Identify which cell holds the provided text, then report its [X, Y] central coordinate. 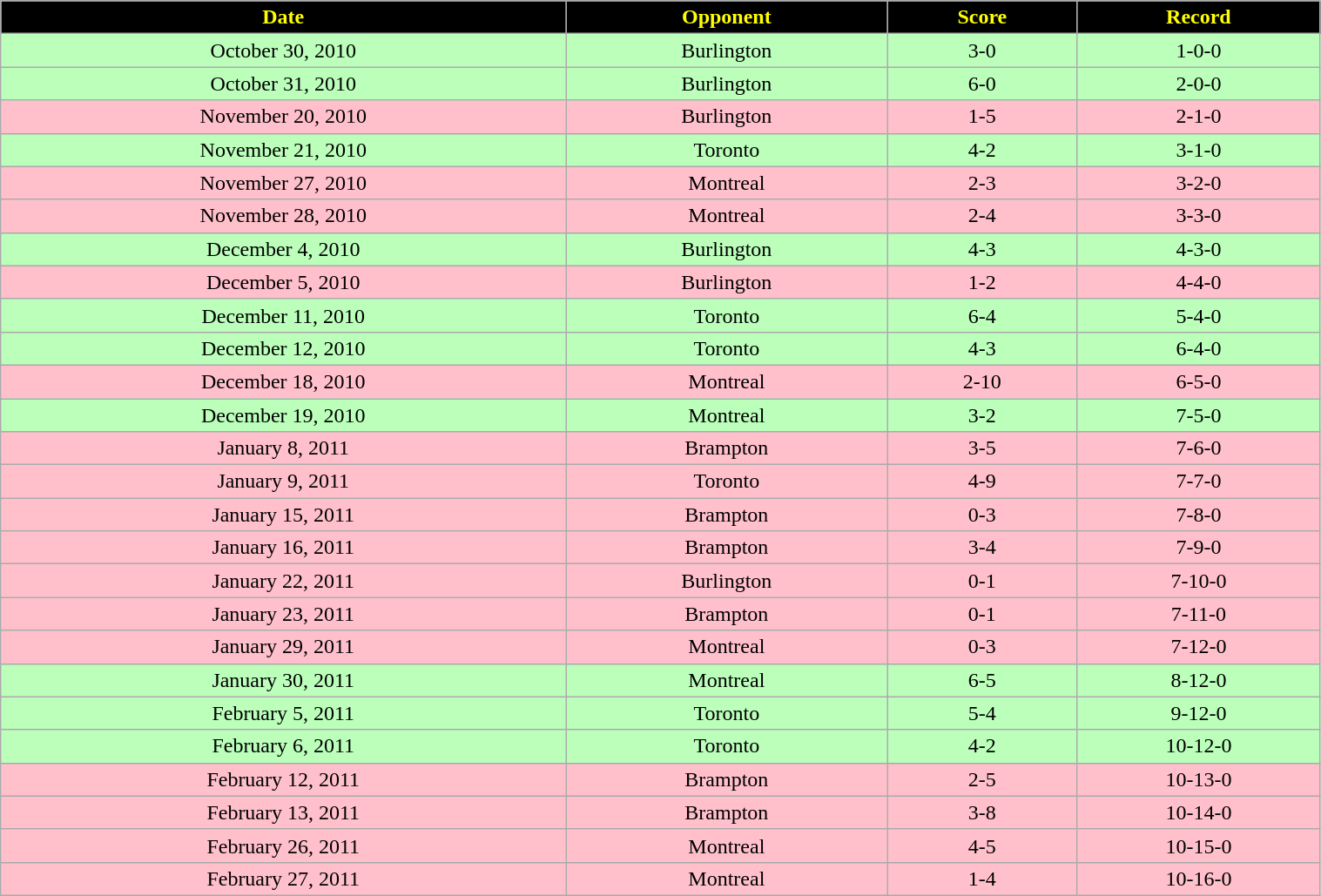
December 11, 2010 [284, 315]
Date [284, 17]
February 5, 2011 [284, 713]
4-9 [982, 482]
January 9, 2011 [284, 482]
7-6-0 [1198, 448]
January 16, 2011 [284, 548]
2-1-0 [1198, 117]
3-1-0 [1198, 150]
6-4 [982, 315]
4-3-0 [1198, 249]
10-15-0 [1198, 845]
Record [1198, 17]
7-11-0 [1198, 614]
1-4 [982, 879]
7-5-0 [1198, 415]
7-8-0 [1198, 515]
December 12, 2010 [284, 348]
10-14-0 [1198, 812]
6-4-0 [1198, 348]
2-3 [982, 183]
3-5 [982, 448]
January 8, 2011 [284, 448]
February 27, 2011 [284, 879]
9-12-0 [1198, 713]
October 31, 2010 [284, 84]
7-7-0 [1198, 482]
January 30, 2011 [284, 680]
January 29, 2011 [284, 647]
2-0-0 [1198, 84]
3-2-0 [1198, 183]
October 30, 2010 [284, 51]
3-3-0 [1198, 216]
November 20, 2010 [284, 117]
November 27, 2010 [284, 183]
November 21, 2010 [284, 150]
8-12-0 [1198, 680]
2-10 [982, 381]
January 15, 2011 [284, 515]
Opponent [726, 17]
7-12-0 [1198, 647]
4-4-0 [1198, 282]
3-0 [982, 51]
5-4 [982, 713]
1-2 [982, 282]
November 28, 2010 [284, 216]
1-0-0 [1198, 51]
6-5 [982, 680]
February 6, 2011 [284, 746]
3-8 [982, 812]
February 26, 2011 [284, 845]
February 13, 2011 [284, 812]
7-10-0 [1198, 581]
3-4 [982, 548]
December 19, 2010 [284, 415]
4-5 [982, 845]
December 5, 2010 [284, 282]
6-5-0 [1198, 381]
February 12, 2011 [284, 779]
10-16-0 [1198, 879]
6-0 [982, 84]
1-5 [982, 117]
December 18, 2010 [284, 381]
January 23, 2011 [284, 614]
2-5 [982, 779]
December 4, 2010 [284, 249]
10-12-0 [1198, 746]
10-13-0 [1198, 779]
January 22, 2011 [284, 581]
5-4-0 [1198, 315]
7-9-0 [1198, 548]
2-4 [982, 216]
3-2 [982, 415]
Score [982, 17]
